Scan for the cell matching the given text and deliver its (x, y) coordinate at center. 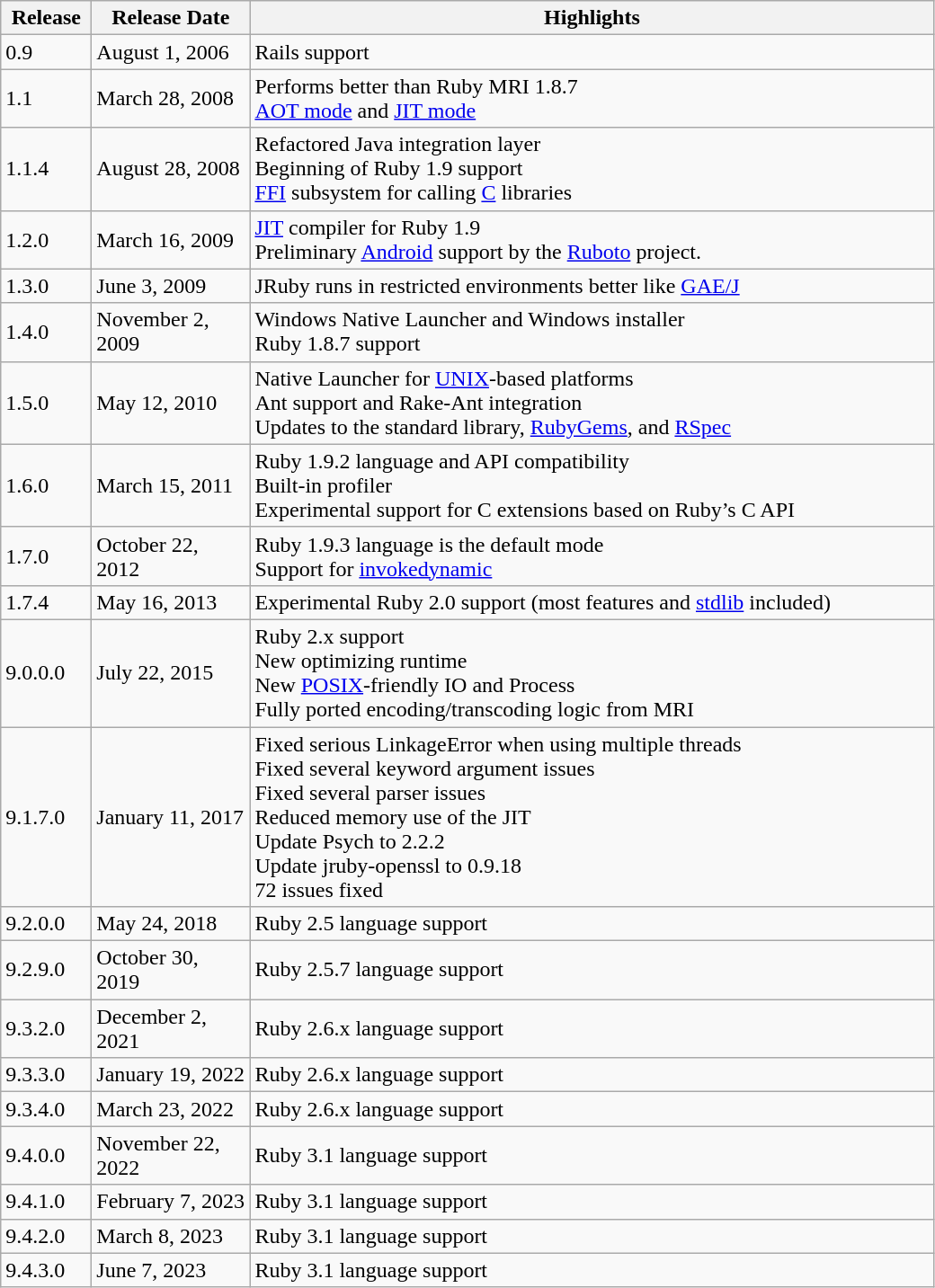
9.3.4.0 (47, 1109)
March 16, 2009 (171, 239)
Ruby 2.5.7 language support (592, 971)
9.3.2.0 (47, 1028)
9.4.1.0 (47, 1202)
1.7.4 (47, 602)
9.4.2.0 (47, 1236)
November 22, 2022 (171, 1156)
0.9 (47, 52)
Release Date (171, 18)
August 1, 2006 (171, 52)
9.1.7.0 (47, 816)
March 23, 2022 (171, 1109)
July 22, 2015 (171, 672)
May 24, 2018 (171, 924)
January 11, 2017 (171, 816)
May 16, 2013 (171, 602)
9.4.3.0 (47, 1270)
1.1.4 (47, 169)
March 8, 2023 (171, 1236)
1.1 (47, 99)
November 2, 2009 (171, 333)
Ruby 2.x supportNew optimizing runtimeNew POSIX-friendly IO and ProcessFully ported encoding/transcoding logic from MRI (592, 672)
Native Launcher for UNIX-based platformsAnt support and Rake-Ant integrationUpdates to the standard library, RubyGems, and RSpec (592, 403)
October 22, 2012 (171, 555)
1.4.0 (47, 333)
Experimental Ruby 2.0 support (most features and stdlib included) (592, 602)
9.3.3.0 (47, 1075)
Ruby 2.5 language support (592, 924)
June 7, 2023 (171, 1270)
JRuby runs in restricted environments better like GAE/J (592, 286)
9.4.0.0 (47, 1156)
Ruby 1.9.2 language and API compatibilityBuilt-in profilerExperimental support for C extensions based on Ruby’s C API (592, 485)
1.2.0 (47, 239)
1.5.0 (47, 403)
March 28, 2008 (171, 99)
9.2.9.0 (47, 971)
January 19, 2022 (171, 1075)
Rails support (592, 52)
August 28, 2008 (171, 169)
Release (47, 18)
1.3.0 (47, 286)
May 12, 2010 (171, 403)
JIT compiler for Ruby 1.9Preliminary Android support by the Ruboto project. (592, 239)
Ruby 1.9.3 language is the default modeSupport for invokedynamic (592, 555)
June 3, 2009 (171, 286)
Performs better than Ruby MRI 1.8.7AOT mode and JIT mode (592, 99)
December 2, 2021 (171, 1028)
February 7, 2023 (171, 1202)
9.2.0.0 (47, 924)
1.6.0 (47, 485)
9.0.0.0 (47, 672)
Refactored Java integration layerBeginning of Ruby 1.9 supportFFI subsystem for calling C libraries (592, 169)
Highlights (592, 18)
October 30, 2019 (171, 971)
1.7.0 (47, 555)
March 15, 2011 (171, 485)
Windows Native Launcher and Windows installerRuby 1.8.7 support (592, 333)
